From the cell containing the given text, extract its center point as (x, y) coordinate. 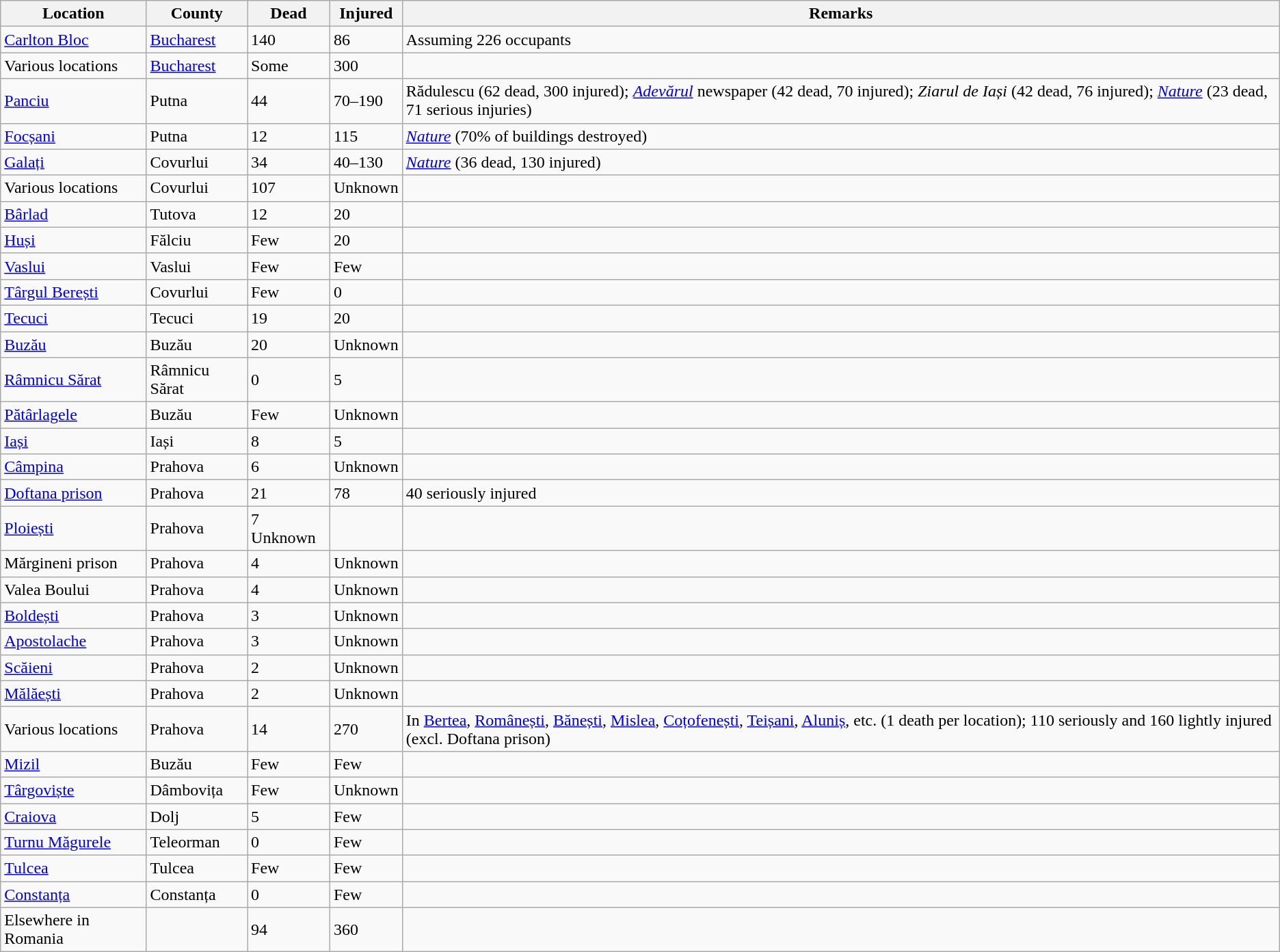
Elsewhere in Romania (74, 930)
Boldești (74, 616)
Mărgineni prison (74, 564)
270 (366, 729)
Some (289, 66)
14 (289, 729)
Carlton Bloc (74, 40)
Focșani (74, 136)
70–190 (366, 101)
44 (289, 101)
40 seriously injured (841, 493)
Injured (366, 14)
Fălciu (197, 240)
Dead (289, 14)
Ploiești (74, 528)
Mizil (74, 764)
Valea Boului (74, 590)
Apostolache (74, 642)
Pătârlagele (74, 415)
Remarks (841, 14)
Târgoviște (74, 790)
Bârlad (74, 214)
40–130 (366, 162)
Huși (74, 240)
115 (366, 136)
Scăieni (74, 667)
Teleorman (197, 843)
Tutova (197, 214)
300 (366, 66)
Doftana prison (74, 493)
Mălăești (74, 693)
8 (289, 441)
19 (289, 318)
86 (366, 40)
Location (74, 14)
Nature (36 dead, 130 injured) (841, 162)
78 (366, 493)
Craiova (74, 816)
Galați (74, 162)
360 (366, 930)
Dâmbovița (197, 790)
Nature (70% of buildings destroyed) (841, 136)
21 (289, 493)
Dolj (197, 816)
140 (289, 40)
Câmpina (74, 467)
107 (289, 188)
County (197, 14)
7 Unknown (289, 528)
6 (289, 467)
Târgul Berești (74, 292)
34 (289, 162)
Assuming 226 occupants (841, 40)
Turnu Măgurele (74, 843)
Panciu (74, 101)
94 (289, 930)
